From the cell containing the given text, extract its center point as [X, Y] coordinate. 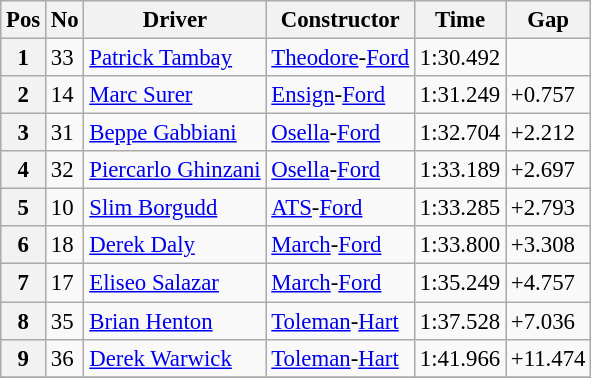
Patrick Tambay [175, 58]
Constructor [340, 20]
1:30.492 [460, 58]
1:32.704 [460, 133]
+3.308 [548, 245]
Driver [175, 20]
10 [65, 208]
32 [65, 170]
Derek Warwick [175, 358]
Beppe Gabbiani [175, 133]
14 [65, 95]
35 [65, 321]
31 [65, 133]
3 [24, 133]
ATS-Ford [340, 208]
+2.697 [548, 170]
Eliseo Salazar [175, 283]
2 [24, 95]
1:33.800 [460, 245]
Marc Surer [175, 95]
18 [65, 245]
+0.757 [548, 95]
Theodore-Ford [340, 58]
1:37.528 [460, 321]
33 [65, 58]
7 [24, 283]
Derek Daly [175, 245]
Slim Borgudd [175, 208]
+7.036 [548, 321]
6 [24, 245]
17 [65, 283]
+2.793 [548, 208]
1:41.966 [460, 358]
Brian Henton [175, 321]
+11.474 [548, 358]
Gap [548, 20]
+2.212 [548, 133]
Pos [24, 20]
Time [460, 20]
Piercarlo Ghinzani [175, 170]
5 [24, 208]
36 [65, 358]
8 [24, 321]
Ensign-Ford [340, 95]
1:35.249 [460, 283]
4 [24, 170]
9 [24, 358]
1 [24, 58]
1:33.285 [460, 208]
1:31.249 [460, 95]
No [65, 20]
1:33.189 [460, 170]
+4.757 [548, 283]
